Provide the (x, y) coordinate of the cell's center where the given text is located.  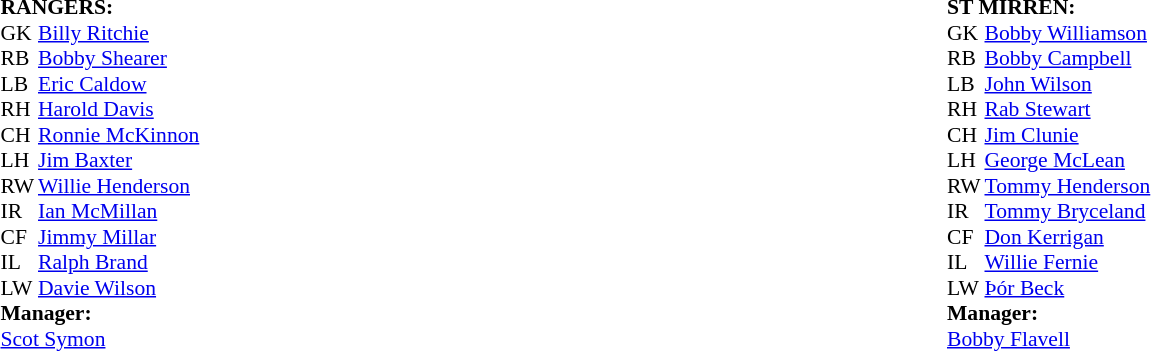
Willie Henderson (150, 186)
Ralph Brand (150, 263)
Ian McMillan (150, 211)
Davie Wilson (150, 288)
Bobby Shearer (150, 59)
Ronnie McKinnon (150, 135)
Harold Davis (150, 109)
Jimmy Millar (150, 237)
Eric Caldow (150, 84)
Billy Ritchie (150, 33)
Manager: (131, 313)
Jim Baxter (150, 161)
